From the cell containing the given text, extract its center point as [X, Y] coordinate. 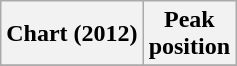
Peakposition [189, 34]
Chart (2012) [72, 34]
